For the text-containing cell, return its midpoint in (x, y) coordinate format. 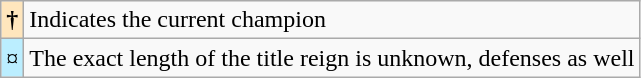
¤ (12, 58)
The exact length of the title reign is unknown, defenses as well (332, 58)
† (12, 20)
Indicates the current champion (332, 20)
